Search for the cell housing the specified text and yield its (X, Y) center coordinate. 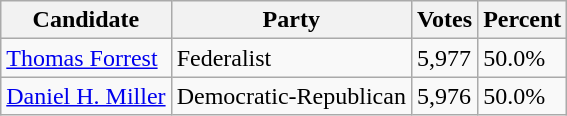
Party (291, 20)
Daniel H. Miller (86, 96)
Candidate (86, 20)
Democratic-Republican (291, 96)
Federalist (291, 58)
Percent (522, 20)
Votes (444, 20)
Thomas Forrest (86, 58)
5,977 (444, 58)
5,976 (444, 96)
